Extract the [x, y] coordinate from the center of the cell holding the provided text.  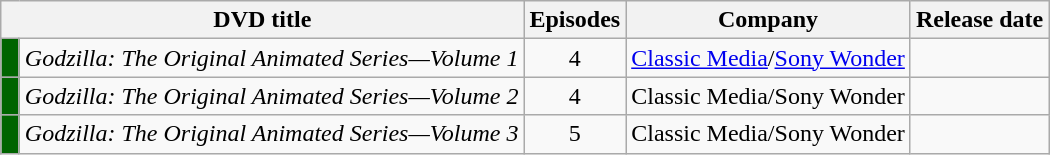
Godzilla: The Original Animated Series—Volume 3 [272, 134]
Release date [979, 20]
5 [575, 134]
Episodes [575, 20]
Company [768, 20]
DVD title [262, 20]
Godzilla: The Original Animated Series—Volume 1 [272, 58]
Godzilla: The Original Animated Series—Volume 2 [272, 96]
